Return [X, Y] of the center of cell containing provided text 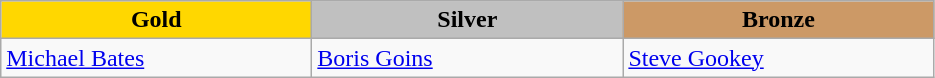
Boris Goins [468, 58]
Michael Bates [156, 58]
Gold [156, 20]
Bronze [778, 20]
Steve Gookey [778, 58]
Silver [468, 20]
